From the cell containing the given text, extract its center point as (X, Y) coordinate. 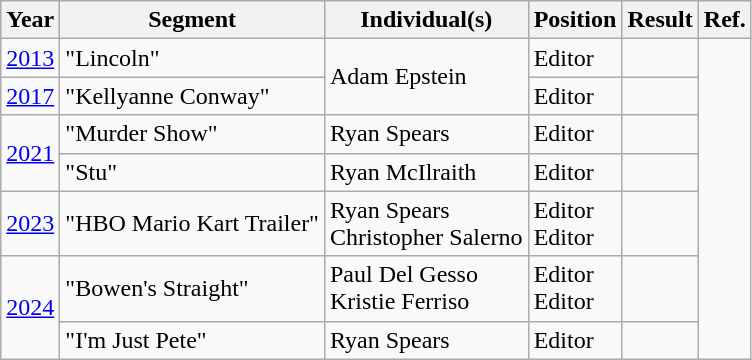
2024 (30, 308)
"HBO Mario Kart Trailer" (192, 224)
2023 (30, 224)
"Stu" (192, 172)
Adam Epstein (426, 77)
"Bowen's Straight" (192, 288)
Individual(s) (426, 20)
Paul Del Gesso Kristie Ferriso (426, 288)
Year (30, 20)
2013 (30, 58)
Ryan McIlraith (426, 172)
Position (575, 20)
"Kellyanne Conway" (192, 96)
Ryan Spears Christopher Salerno (426, 224)
Segment (192, 20)
Result (660, 20)
"I'm Just Pete" (192, 340)
"Lincoln" (192, 58)
"Murder Show" (192, 134)
Ref. (724, 20)
2017 (30, 96)
2021 (30, 153)
